Scan for the cell matching the given text and deliver its [X, Y] coordinate at center. 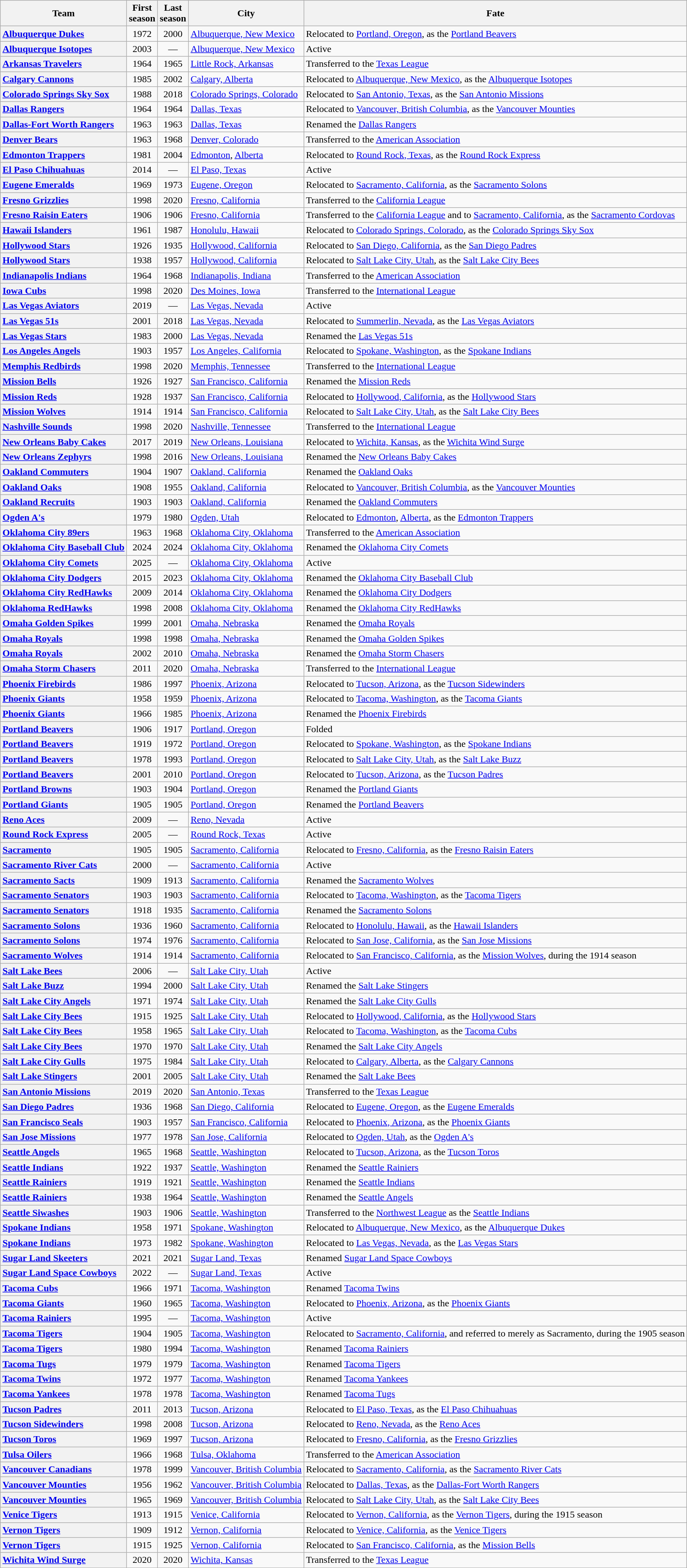
Sacramento [64, 850]
Relocated to Albuquerque, New Mexico, as the Albuquerque Isotopes [495, 79]
Oklahoma City RedHawks [64, 593]
Oakland Oaks [64, 487]
Renamed the Seattle Indians [495, 1182]
New Orleans Baby Cakes [64, 442]
Relocated to Tacoma, Washington, as the Tacoma Giants [495, 699]
Wichita, Kansas [246, 1560]
Renamed the Portland Beavers [495, 804]
Renamed the Portland Giants [495, 789]
Relocated to Albuquerque, New Mexico, as the Albuquerque Dukes [495, 1228]
Little Rock, Arkansas [246, 64]
Tacoma Giants [64, 1303]
Tucson Sidewinders [64, 1424]
Relocated to Eugene, Oregon, as the Eugene Emeralds [495, 1107]
Relocated to Summerlin, Nevada, as the Las Vegas Aviators [495, 321]
Sugar Land Space Cowboys [64, 1273]
Las Vegas Aviators [64, 306]
Portland Browns [64, 789]
Salt Lake City Gulls [64, 1061]
San Antonio, Texas [246, 1092]
Relocated to Colorado Springs, Colorado, as the Colorado Springs Sky Sox [495, 230]
1927 [173, 381]
Renamed the Omaha Golden Spikes [495, 638]
Transferred to the Northwest League as the Seattle Indians [495, 1213]
Seattle Angels [64, 1152]
Renamed the Sacramento Solons [495, 910]
Venice, California [246, 1515]
Dallas Rangers [64, 109]
Tacoma Cubs [64, 1288]
Oklahoma City 89ers [64, 532]
1962 [173, 1485]
Eugene Emeralds [64, 185]
Relocated to Reno, Nevada, as the Reno Aces [495, 1424]
Relocated to El Paso, Texas, as the El Paso Chihuahuas [495, 1409]
Relocated to Sacramento, California, as the Sacramento Solons [495, 185]
Renamed Sugar Land Space Cowboys [495, 1258]
Renamed the Salt Lake Stingers [495, 986]
Fresno Raisin Eaters [64, 215]
1912 [173, 1530]
2022 [142, 1273]
Relocated to Tucson, Arizona, as the Tucson Sidewinders [495, 683]
Renamed Tacoma Yankees [495, 1379]
Renamed the Phoenix Firebirds [495, 714]
Oakland Commuters [64, 472]
2016 [173, 457]
Tacoma Rainiers [64, 1318]
Transferred to the California League and to Sacramento, California, as the Sacramento Cordovas [495, 215]
Albuquerque Isotopes [64, 49]
Relocated to Tucson, Arizona, as the Tucson Padres [495, 774]
San Francisco Seals [64, 1122]
Renamed the Seattle Angels [495, 1198]
Calgary Cannons [64, 79]
Phoenix Firebirds [64, 683]
Colorado Springs, Colorado [246, 94]
Edmonton Trappers [64, 154]
1982 [173, 1243]
Edmonton, Alberta [246, 154]
Reno Aces [64, 820]
Renamed the Las Vegas 51s [495, 336]
2025 [142, 563]
Relocated to San Antonio, Texas, as the San Antonio Missions [495, 94]
2003 [142, 49]
Relocated to Wichita, Kansas, as the Wichita Wind Surge [495, 442]
Relocated to Honolulu, Hawaii, as the Hawaii Islanders [495, 926]
Seattle Indians [64, 1167]
Renamed the Oklahoma City Dodgers [495, 593]
Renamed the Mission Reds [495, 381]
1921 [173, 1182]
Mission Bells [64, 381]
1956 [142, 1485]
Salt Lake City Angels [64, 1001]
Ogden, Utah [246, 517]
Ogden A's [64, 517]
Tucson Padres [64, 1409]
Renamed the Omaha Royals [495, 623]
Relocated to Tucson, Arizona, as the Tucson Toros [495, 1152]
Relocated to Calgary, Alberta, as the Calgary Cannons [495, 1061]
Team [64, 14]
Relocated to Fresno, California, as the Fresno Grizzlies [495, 1439]
Relocated to Round Rock, Texas, as the Round Rock Express [495, 154]
Renamed Tacoma Tugs [495, 1394]
Memphis, Tennessee [246, 366]
Indianapolis, Indiana [246, 276]
San Jose, California [246, 1137]
Relocated to Sacramento, California, and referred to merely as Sacramento, during the 1905 season [495, 1333]
Oklahoma City Baseball Club [64, 548]
Salt Lake Bees [64, 971]
Relocated to Salt Lake City, Utah, as the Salt Lake Buzz [495, 759]
Relocated to Portland, Oregon, as the Portland Beavers [495, 34]
Sacramento River Cats [64, 865]
1995 [142, 1318]
Relocated to Venice, California, as the Venice Tigers [495, 1530]
Memphis Redbirds [64, 366]
Tacoma Tugs [64, 1364]
2023 [173, 578]
Firstseason [142, 14]
Indianapolis Indians [64, 276]
Venice Tigers [64, 1515]
Oakland Recruits [64, 502]
Dallas-Fort Worth Rangers [64, 124]
San Antonio Missions [64, 1092]
Relocated to San Francisco, California, as the Mission Bells [495, 1545]
Tacoma Twins [64, 1379]
Las Vegas Stars [64, 336]
1976 [173, 941]
Transferred to the California League [495, 200]
1983 [142, 336]
1988 [142, 94]
Relocated to San Francisco, California, as the Mission Wolves, during the 1914 season [495, 956]
Relocated to Tacoma, Washington, as the Tacoma Tigers [495, 895]
Renamed the Oklahoma City Comets [495, 548]
Renamed the Seattle Rainiers [495, 1167]
Renamed the Oakland Commuters [495, 502]
Tucson Toros [64, 1439]
Renamed the Salt Lake Bees [495, 1076]
Fresno Grizzlies [64, 200]
Mission Reds [64, 396]
Colorado Springs Sky Sox [64, 94]
Salt Lake Buzz [64, 986]
1908 [142, 487]
Relocated to Las Vegas, Nevada, as the Las Vegas Stars [495, 1243]
Reno, Nevada [246, 820]
San Diego, California [246, 1107]
Denver, Colorado [246, 139]
1917 [173, 729]
Las Vegas 51s [64, 321]
Fate [495, 14]
Relocated to Vernon, California, as the Vernon Tigers, during the 1915 season [495, 1515]
Calgary, Alberta [246, 79]
Renamed the Oklahoma City Baseball Club [495, 578]
Renamed the Salt Lake City Gulls [495, 1001]
Vancouver Canadians [64, 1470]
San Diego Padres [64, 1107]
1961 [142, 230]
1986 [142, 683]
Los Angeles, California [246, 351]
2004 [173, 154]
Eugene, Oregon [246, 185]
Renamed the Oakland Oaks [495, 472]
Oklahoma City Comets [64, 563]
Mission Wolves [64, 411]
2015 [142, 578]
Relocated to San Diego, California, as the San Diego Padres [495, 245]
Relocated to Ogden, Utah, as the Ogden A's [495, 1137]
1984 [173, 1061]
Oklahoma RedHawks [64, 608]
Renamed Tacoma Tigers [495, 1364]
Folded [495, 729]
Sacramento Sacts [64, 880]
1981 [142, 154]
Los Angeles Angels [64, 351]
Nashville, Tennessee [246, 426]
Relocated to Tacoma, Washington, as the Tacoma Cubs [495, 1031]
Relocated to Edmonton, Alberta, as the Edmonton Trappers [495, 517]
1928 [142, 396]
Renamed the Omaha Storm Chasers [495, 653]
Sugar Land Skeeters [64, 1258]
1922 [142, 1167]
1907 [173, 472]
Renamed the Sacramento Wolves [495, 880]
1959 [173, 699]
Arkansas Travelers [64, 64]
Des Moines, Iowa [246, 291]
Round Rock, Texas [246, 835]
El Paso Chihuahuas [64, 170]
El Paso, Texas [246, 170]
Omaha Storm Chasers [64, 668]
Renamed the New Orleans Baby Cakes [495, 457]
Honolulu, Hawaii [246, 230]
Renamed Tacoma Twins [495, 1288]
1955 [173, 487]
1993 [173, 759]
Salt Lake Stingers [64, 1076]
2017 [142, 442]
Renamed the Dallas Rangers [495, 124]
1918 [142, 910]
Albuquerque Dukes [64, 34]
Tacoma Yankees [64, 1394]
1975 [142, 1061]
Relocated to Sacramento, California, as the Sacramento River Cats [495, 1470]
Oklahoma City Dodgers [64, 578]
City [246, 14]
Renamed Tacoma Rainiers [495, 1348]
Renamed the Oklahoma City RedHawks [495, 608]
Tulsa Oilers [64, 1454]
New Orleans Zephyrs [64, 457]
Nashville Sounds [64, 426]
Round Rock Express [64, 835]
Lastseason [173, 14]
Hawaii Islanders [64, 230]
2013 [173, 1409]
Seattle Siwashes [64, 1213]
Portland Giants [64, 804]
Sacramento Wolves [64, 956]
San Jose Missions [64, 1137]
Wichita Wind Surge [64, 1560]
Relocated to Dallas, Texas, as the Dallas-Fort Worth Rangers [495, 1485]
Renamed the Salt Lake City Angels [495, 1046]
Relocated to San Jose, California, as the San Jose Missions [495, 941]
Iowa Cubs [64, 291]
Denver Bears [64, 139]
Tulsa, Oklahoma [246, 1454]
2006 [142, 971]
Relocated to Fresno, California, as the Fresno Raisin Eaters [495, 850]
Omaha Golden Spikes [64, 623]
1987 [173, 230]
